Return the (x, y) coordinate for the center point of the cell that contains the specified text.  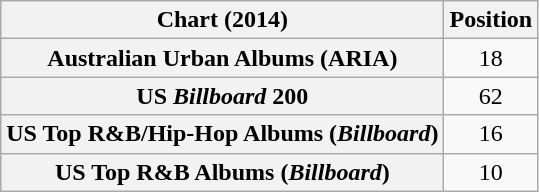
Chart (2014) (222, 20)
16 (491, 134)
Australian Urban Albums (ARIA) (222, 58)
Position (491, 20)
US Top R&B/Hip-Hop Albums (Billboard) (222, 134)
62 (491, 96)
18 (491, 58)
10 (491, 172)
US Billboard 200 (222, 96)
US Top R&B Albums (Billboard) (222, 172)
